For the text-containing cell, return its midpoint in [X, Y] coordinate format. 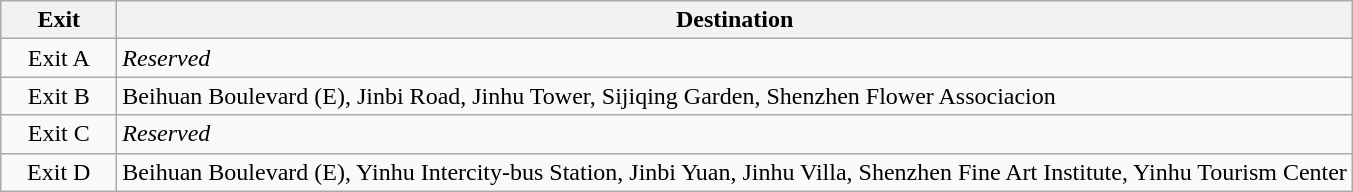
Exit [59, 20]
Exit A [59, 58]
Beihuan Boulevard (E), Yinhu Intercity-bus Station, Jinbi Yuan, Jinhu Villa, Shenzhen Fine Art Institute, Yinhu Tourism Center [735, 172]
Beihuan Boulevard (E), Jinbi Road, Jinhu Tower, Sijiqing Garden, Shenzhen Flower Associacion [735, 96]
Exit C [59, 134]
Exit B [59, 96]
Destination [735, 20]
Exit D [59, 172]
